Detect which cell encompasses the target text, then output its (X, Y) center coordinate. 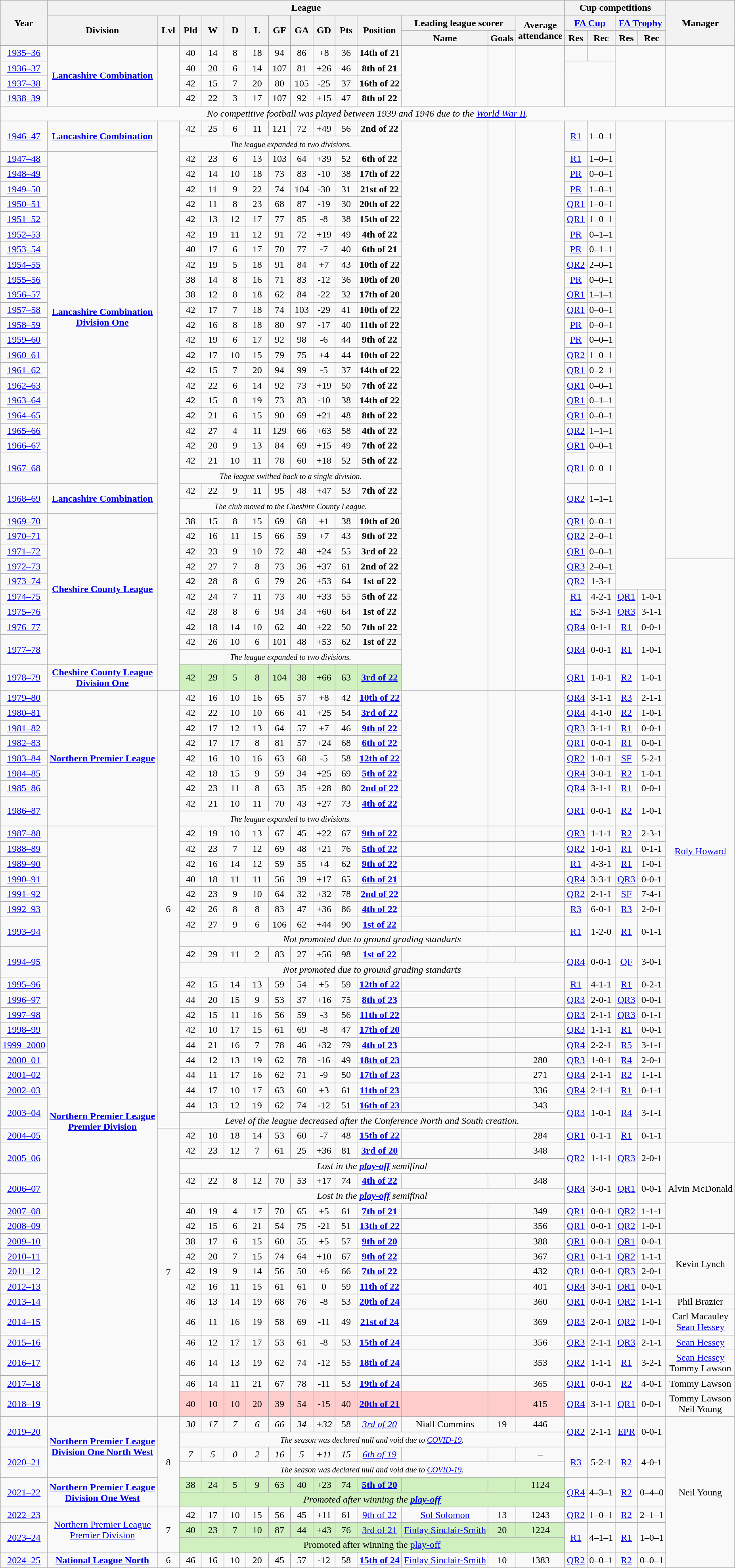
19th of 24 (379, 1383)
1124 (540, 1485)
21st of 24 (379, 1322)
2014–15 (24, 1322)
– (540, 1455)
1938–39 (24, 98)
+18 (324, 461)
129 (279, 430)
GF (279, 31)
121 (279, 128)
1969–70 (24, 521)
Sean HesseyTommy Lawson (700, 1363)
Manager (700, 23)
4–1–1 (601, 1537)
1936–37 (24, 68)
2019–20 (24, 1432)
Leading league scorer (459, 23)
2010–11 (24, 1256)
1957–58 (24, 310)
1963–64 (24, 400)
1964–65 (24, 415)
Lvl (168, 31)
353 (540, 1363)
Sean Hessey (700, 1342)
1998–99 (24, 1030)
1970–71 (24, 536)
1224 (540, 1530)
280 (540, 1060)
1-3-1 (601, 581)
1991–92 (24, 894)
271 (540, 1075)
+63 (324, 430)
6-0-1 (601, 909)
Northern Premier League (102, 758)
360 (540, 1302)
1987–88 (24, 834)
4th of 23 (379, 1045)
1975–76 (24, 611)
2002–03 (24, 1090)
1958–59 (24, 325)
W (213, 31)
20th of 24 (379, 1302)
6th of 19 (379, 1455)
+37 (324, 566)
1383 (540, 1560)
2018–19 (24, 1404)
284 (540, 1135)
Phil Brazier (700, 1302)
+66 (324, 677)
The club moved to the Cheshire County League. (291, 506)
1986–87 (24, 811)
Cup competitions (615, 8)
Cheshire County League (102, 589)
Alvin McDonald (700, 1188)
+23 (324, 1485)
FA Trophy (641, 23)
1-2-0 (601, 932)
2009–10 (24, 1241)
-3 (324, 1015)
1951–52 (24, 219)
1999–2000 (24, 1045)
0–2–1 (601, 370)
0–4–0 (652, 1492)
7-4-1 (652, 894)
1947–48 (24, 159)
Tommy LawsonNeil Young (700, 1404)
+6 (324, 1271)
League (306, 8)
1960–61 (24, 355)
0-2-1 (652, 985)
Cheshire County LeagueDivision One (102, 677)
+56 (324, 955)
336 (540, 1090)
2-3-1 (652, 834)
1961–62 (24, 370)
106 (279, 924)
1989–90 (24, 864)
1983–84 (24, 758)
1954–55 (24, 265)
1974–75 (24, 596)
Neil Young (700, 1492)
2023–24 (24, 1537)
1935–36 (24, 53)
GD (324, 31)
Roly Howard (700, 851)
-9 (324, 1075)
432 (540, 1271)
446 (540, 1424)
D (235, 31)
99 (302, 370)
1981–82 (24, 728)
1979–80 (24, 698)
401 (540, 1286)
R5 (626, 1045)
1996–97 (24, 1000)
Year (24, 23)
7th of 21 (379, 1211)
+33 (324, 596)
+26 (324, 68)
388 (540, 1241)
1965–66 (24, 430)
17th of 23 (379, 1075)
17th of 22 (379, 174)
4-3-1 (601, 864)
1973–74 (24, 581)
Position (379, 31)
349 (540, 1211)
343 (540, 1105)
-17 (324, 325)
369 (540, 1322)
2001–02 (24, 1075)
-22 (324, 295)
1977–78 (24, 649)
1962–63 (24, 385)
Tommy Lawson (700, 1383)
5th of 20 (379, 1485)
9th of 20 (379, 1241)
4-1-0 (601, 713)
1949–50 (24, 189)
1968–69 (24, 498)
101 (279, 642)
Kevin Lynch (700, 1264)
1243 (540, 1515)
EPR (626, 1432)
16th of 22 (379, 83)
Name (445, 38)
Northern Premier LeagueDivision One North West (102, 1447)
1937–38 (24, 83)
16th of 23 (379, 1105)
3-2-1 (652, 1363)
1952–53 (24, 234)
2003–04 (24, 1113)
-30 (324, 189)
4-2-1 (601, 596)
+60 (324, 611)
-6 (324, 340)
-15 (324, 1404)
3-3-1 (601, 879)
1946–47 (24, 136)
GA (302, 31)
2006–07 (24, 1188)
415 (540, 1404)
Niall Cummins (445, 1424)
1978–79 (24, 677)
2004–05 (24, 1135)
365 (540, 1383)
-29 (324, 310)
Northern Premier LeagueDivision One West (102, 1492)
+10 (324, 1256)
+27 (324, 803)
21st of 22 (379, 189)
2015–16 (24, 1342)
1953–54 (24, 249)
Sol Solomon (445, 1515)
Pld (191, 31)
+49 (324, 128)
Level of the league decreased after the Conference North and South creation. (372, 1120)
18th of 24 (379, 1363)
1948–49 (24, 174)
8th of 21 (379, 68)
1967–68 (24, 468)
No competitive football was played between 1939 and 1946 due to the World War II. (368, 113)
The league swithed back to a single division. (291, 476)
35 (302, 788)
2–1–1 (652, 1515)
367 (540, 1256)
2008–09 (24, 1226)
1971–72 (24, 551)
1972–73 (24, 566)
-16 (324, 1060)
1993–94 (24, 932)
1990–91 (24, 879)
2017–18 (24, 1383)
4–3–1 (601, 1492)
5-3-1 (601, 611)
-25 (324, 83)
-21 (324, 1226)
20th of 21 (379, 1404)
FA Cup (590, 23)
Lancashire CombinationDivision One (102, 317)
85 (302, 219)
-19 (324, 204)
3rd of 21 (379, 1530)
+1 (324, 521)
97 (302, 325)
Carl MacauleySean Hessey (700, 1322)
2011–12 (24, 1271)
2016–17 (24, 1363)
L (257, 31)
1955–56 (24, 280)
31 (346, 189)
11th of 23 (379, 1090)
+16 (324, 1000)
2-2-1 (601, 1045)
1956–57 (24, 295)
1959–60 (24, 340)
1988–89 (24, 849)
2013–14 (24, 1302)
Goals (502, 38)
+47 (324, 491)
1950–51 (24, 204)
2012–13 (24, 1286)
1992–93 (24, 909)
2020–21 (24, 1462)
95 (279, 491)
2007–08 (24, 1211)
13th of 22 (379, 1226)
2022–23 (24, 1515)
+43 (324, 1530)
2021–22 (24, 1492)
1994–95 (24, 962)
8th of 23 (379, 1000)
4-1-1 (601, 985)
1985–86 (24, 788)
1980–81 (24, 713)
105 (302, 83)
14th of 21 (379, 53)
2024–25 (24, 1560)
+44 (324, 924)
18th of 23 (379, 1060)
2005–06 (24, 1158)
+39 (324, 159)
QF (626, 962)
1982–83 (24, 743)
20th of 22 (379, 204)
Pts (346, 31)
1995–96 (24, 985)
2000–01 (24, 1060)
+28 (324, 788)
+3 (324, 1090)
1976–77 (24, 627)
3 (235, 98)
1966–67 (24, 446)
1984–85 (24, 773)
National League North (102, 1560)
Division (102, 31)
1997–98 (24, 1015)
Averageattendance (540, 31)
